Determine the (x, y) coordinate at the center of the cell enclosing the given text.  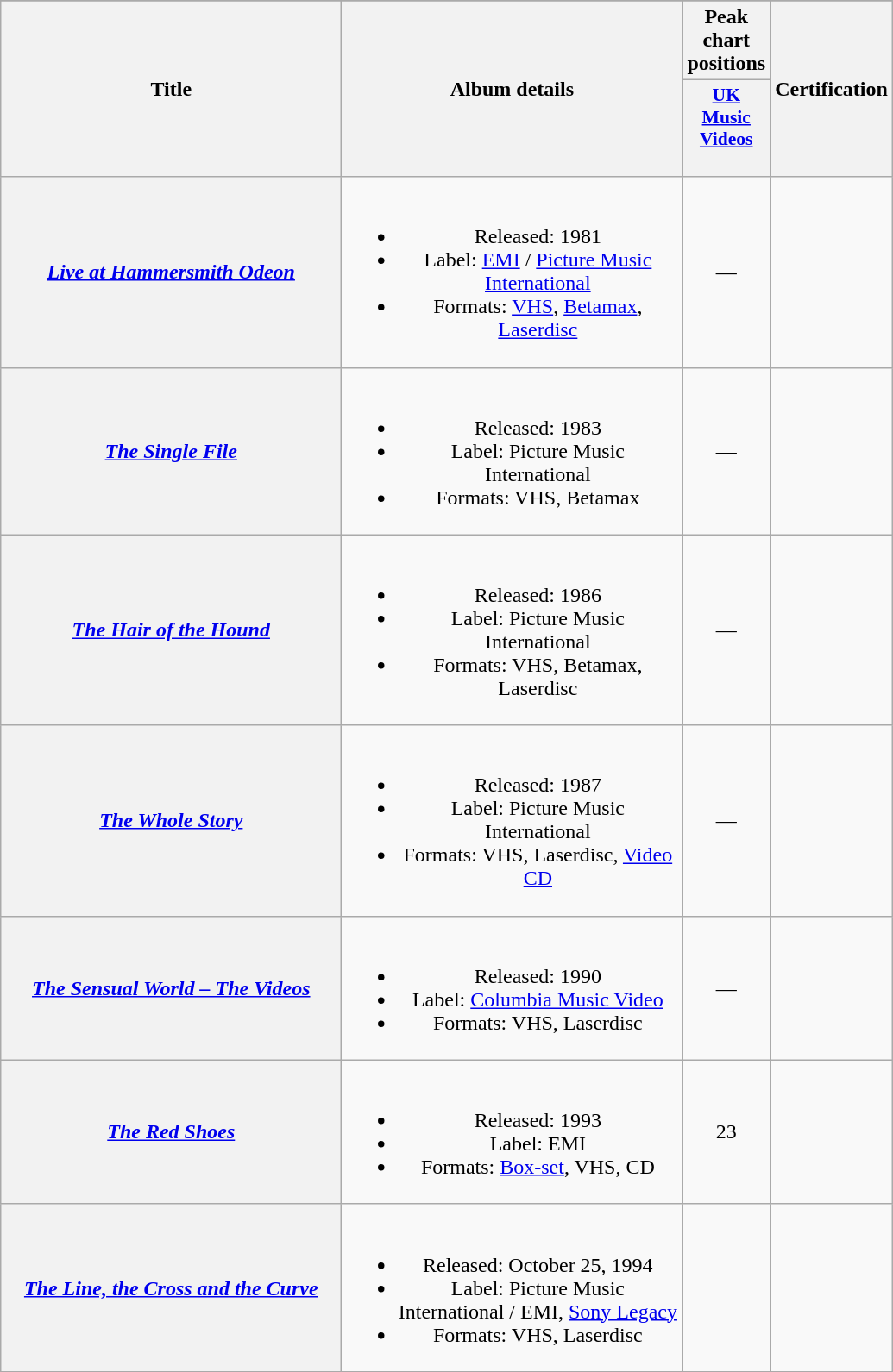
Peak chart positions (726, 41)
The Single File (171, 451)
The Hair of the Hound (171, 630)
Released: 1983Label: Picture Music InternationalFormats: VHS, Betamax (513, 451)
Title (171, 89)
The Red Shoes (171, 1131)
Released: October 25, 1994Label: Picture Music International / EMI, Sony LegacyFormats: VHS, Laserdisc (513, 1287)
UKMusicVideos (726, 128)
Released: 1981Label: EMI / Picture Music InternationalFormats: VHS, Betamax, Laserdisc (513, 273)
The Line, the Cross and the Curve (171, 1287)
Released: 1990Label: Columbia Music VideoFormats: VHS, Laserdisc (513, 988)
Released: 1987Label: Picture Music InternationalFormats: VHS, Laserdisc, Video CD (513, 821)
23 (726, 1131)
Released: 1993Label: EMIFormats: Box-set, VHS, CD (513, 1131)
Album details (513, 89)
The Whole Story (171, 821)
The Sensual World – The Videos (171, 988)
Certification (832, 89)
Live at Hammersmith Odeon (171, 273)
Released: 1986Label: Picture Music InternationalFormats: VHS, Betamax, Laserdisc (513, 630)
